Determine the [X, Y] coordinate at the center of the cell enclosing the given text.  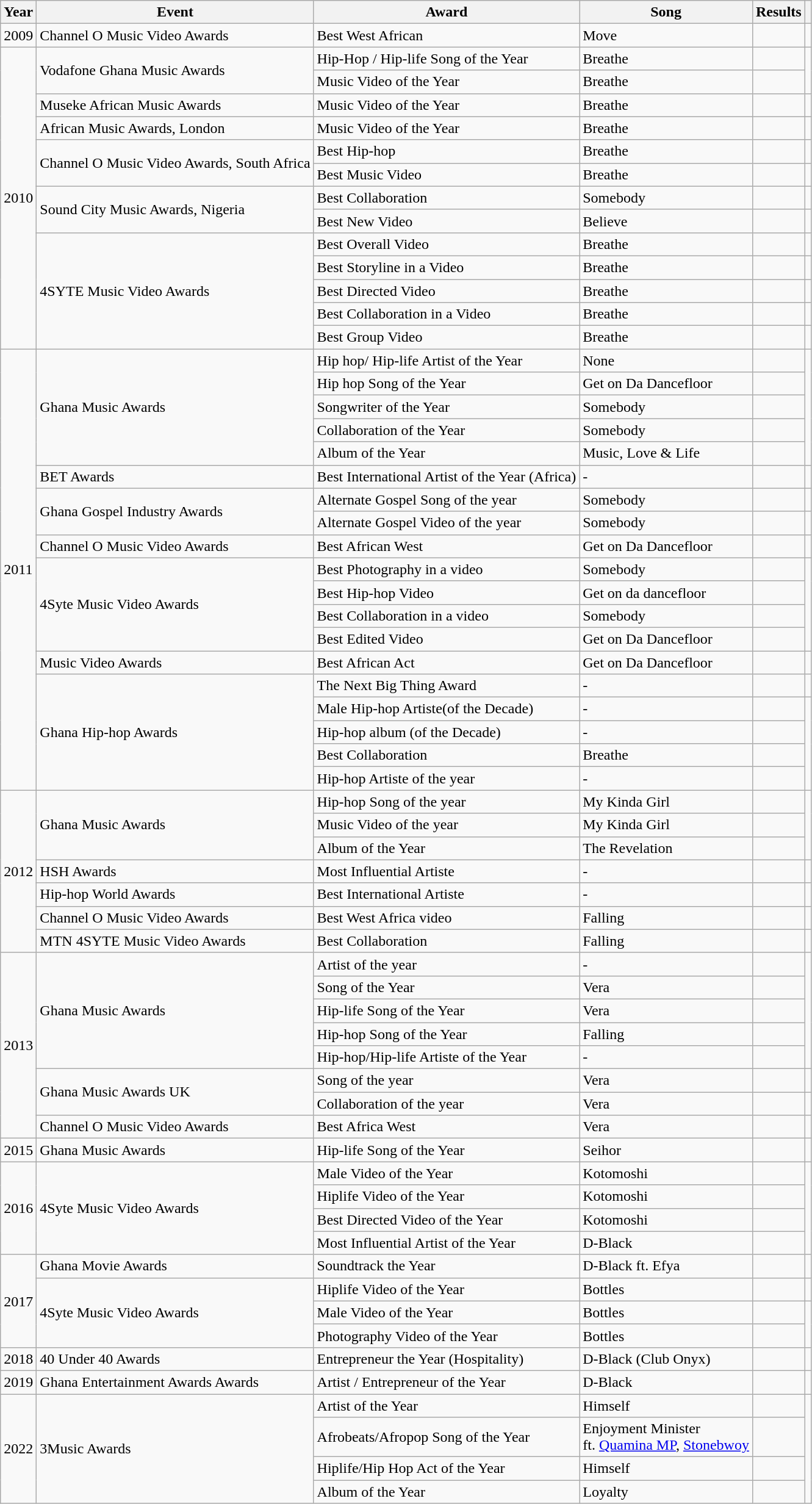
Move [666, 35]
Best Edited Video [447, 639]
2019 [18, 1382]
Ghana Hip-hop Awards [175, 732]
Museke African Music Awards [175, 105]
2009 [18, 35]
Collaboration of the year [447, 1104]
Hip-Hop / Hip-life Song of the Year [447, 59]
2013 [18, 1045]
Song [666, 12]
Sound City Music Awards, Nigeria [175, 209]
Best Collaboration in a video [447, 616]
Best Overall Video [447, 244]
Best Hip-hop Video [447, 592]
Best Directed Video of the Year [447, 1220]
Best Africa West [447, 1127]
The Next Big Thing Award [447, 686]
Male Hip-hop Artiste(of the Decade) [447, 709]
Best Hip-hop [447, 151]
2010 [18, 198]
Enjoyment Ministerft. Quamina MP, Stonebwoy [666, 1437]
HSH Awards [175, 871]
4SYTE Music Video Awards [175, 290]
Loyalty [666, 1492]
Most Influential Artist of the Year [447, 1243]
Hip hop Song of the Year [447, 384]
Music Video of the year [447, 825]
Get on da dancefloor [666, 592]
2017 [18, 1301]
Best West Africa video [447, 918]
Hip-hop/Hip-life Artiste of the Year [447, 1057]
Songwriter of the Year [447, 407]
Event [175, 12]
Best African Act [447, 662]
Hiplife/Hip Hop Act of the Year [447, 1469]
Best Directed Video [447, 291]
2022 [18, 1448]
The Revelation [666, 848]
2011 [18, 570]
Best New Video [447, 221]
Hip-hop Song of the year [447, 802]
Most Influential Artiste [447, 871]
Seihor [666, 1150]
Believe [666, 221]
Hip-hop album (of the Decade) [447, 732]
Hip-hop Artiste of the year [447, 779]
3Music Awards [175, 1448]
MTN 4SYTE Music Video Awards [175, 941]
Artist of the year [447, 964]
Best West African [447, 35]
Ghana Movie Awards [175, 1266]
2018 [18, 1359]
Music Video Awards [175, 662]
Hip-hop Song of the Year [447, 1034]
Music, Love & Life [666, 453]
Best Storyline in a Video [447, 267]
Afrobeats/Afropop Song of the Year [447, 1437]
40 Under 40 Awards [175, 1359]
Hip-hop World Awards [175, 894]
Year [18, 12]
Song of the Year [447, 987]
Ghana Gospel Industry Awards [175, 511]
Best International Artiste [447, 894]
2012 [18, 871]
Alternate Gospel Video of the year [447, 523]
Entrepreneur the Year (Hospitality) [447, 1359]
Ghana Music Awards UK [175, 1092]
BET Awards [175, 477]
African Music Awards, London [175, 128]
Best African West [447, 546]
Artist / Entrepreneur of the Year [447, 1382]
D-Black ft. Efya [666, 1266]
Ghana Entertainment Awards Awards [175, 1382]
None [666, 361]
2015 [18, 1150]
Hip hop/ Hip-life Artist of the Year [447, 361]
Best International Artist of the Year (Africa) [447, 477]
Song of the year [447, 1081]
2016 [18, 1208]
Best Collaboration in a Video [447, 314]
D-Black (Club Onyx) [666, 1359]
Photography Video of the Year [447, 1336]
Best Photography in a video [447, 569]
Vodafone Ghana Music Awards [175, 70]
Artist of the Year [447, 1405]
Alternate Gospel Song of the year [447, 500]
Best Music Video [447, 175]
Collaboration of the Year [447, 430]
Channel O Music Video Awards, South Africa [175, 163]
Award [447, 12]
Soundtrack the Year [447, 1266]
Best Group Video [447, 337]
Results [778, 12]
